Provide the [x, y] coordinate of the cell's center where the given text is located.  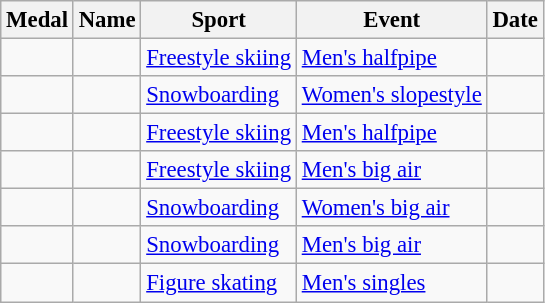
Date [515, 20]
Medal [38, 20]
Men's singles [392, 283]
Women's big air [392, 208]
Sport [219, 20]
Event [392, 20]
Figure skating [219, 283]
Name [107, 20]
Women's slopestyle [392, 95]
